Return [x, y] of the center of cell containing provided text 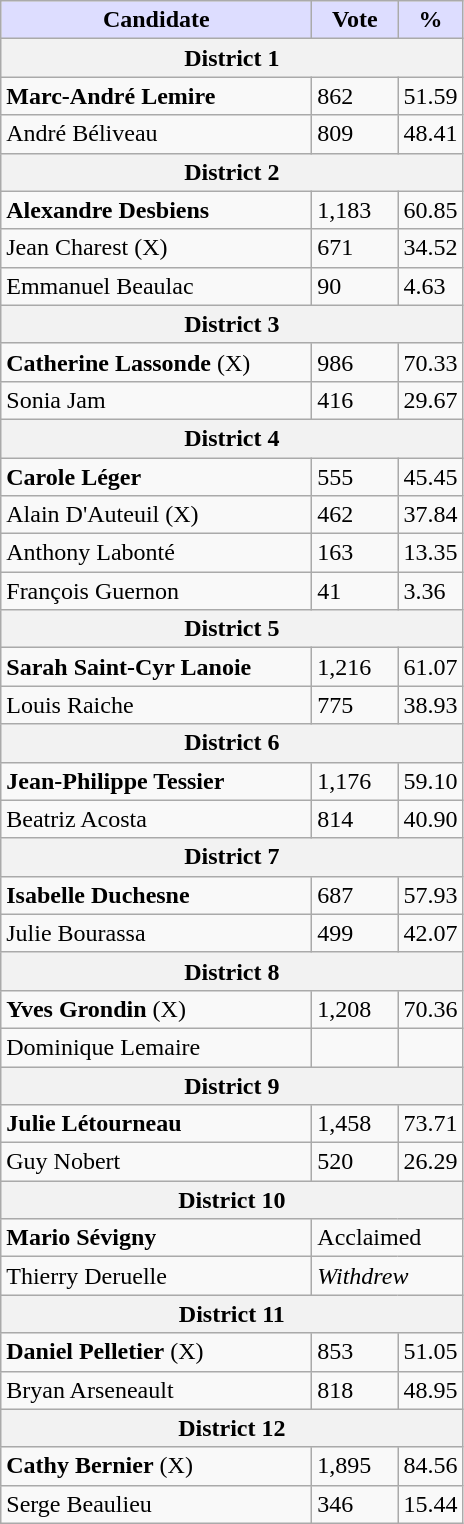
853 [355, 1352]
29.67 [430, 400]
163 [355, 553]
13.35 [430, 553]
1,895 [355, 1466]
Mario Sévigny [156, 1238]
Louis Raiche [156, 705]
Alain D'Auteuil (X) [156, 515]
90 [355, 286]
37.84 [430, 515]
818 [355, 1390]
Dominique Lemaire [156, 1047]
Sarah Saint-Cyr Lanoie [156, 667]
Vote [355, 20]
809 [355, 134]
26.29 [430, 1162]
Guy Nobert [156, 1162]
Emmanuel Beaulac [156, 286]
Carole Léger [156, 477]
District 3 [232, 324]
% [430, 20]
Marc-André Lemire [156, 96]
48.95 [430, 1390]
59.10 [430, 781]
48.41 [430, 134]
District 12 [232, 1428]
60.85 [430, 210]
District 7 [232, 857]
4.63 [430, 286]
862 [355, 96]
Sonia Jam [156, 400]
51.59 [430, 96]
Beatriz Acosta [156, 819]
814 [355, 819]
986 [355, 362]
520 [355, 1162]
671 [355, 248]
Jean-Philippe Tessier [156, 781]
Julie Bourassa [156, 933]
André Béliveau [156, 134]
District 6 [232, 743]
15.44 [430, 1504]
42.07 [430, 933]
Thierry Deruelle [156, 1276]
1,208 [355, 1009]
346 [355, 1504]
1,176 [355, 781]
70.36 [430, 1009]
61.07 [430, 667]
41 [355, 591]
1,216 [355, 667]
57.93 [430, 895]
Isabelle Duchesne [156, 895]
Julie Létourneau [156, 1124]
District 9 [232, 1085]
1,458 [355, 1124]
40.90 [430, 819]
Daniel Pelletier (X) [156, 1352]
District 1 [232, 58]
District 11 [232, 1314]
34.52 [430, 248]
499 [355, 933]
45.45 [430, 477]
District 2 [232, 172]
38.93 [430, 705]
84.56 [430, 1466]
687 [355, 895]
District 10 [232, 1200]
Anthony Labonté [156, 553]
Yves Grondin (X) [156, 1009]
Jean Charest (X) [156, 248]
Withdrew [388, 1276]
51.05 [430, 1352]
Bryan Arseneault [156, 1390]
462 [355, 515]
Alexandre Desbiens [156, 210]
District 5 [232, 629]
70.33 [430, 362]
775 [355, 705]
3.36 [430, 591]
Catherine Lassonde (X) [156, 362]
Cathy Bernier (X) [156, 1466]
416 [355, 400]
73.71 [430, 1124]
555 [355, 477]
Candidate [156, 20]
District 8 [232, 971]
François Guernon [156, 591]
District 4 [232, 438]
1,183 [355, 210]
Serge Beaulieu [156, 1504]
Acclaimed [388, 1238]
